For the text-containing cell, return its midpoint in [x, y] coordinate format. 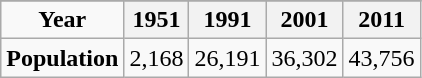
2,168 [156, 58]
1991 [228, 20]
2001 [304, 20]
26,191 [228, 58]
1951 [156, 20]
36,302 [304, 58]
Year [62, 20]
2011 [382, 20]
43,756 [382, 58]
Population [62, 58]
